Scan for the cell matching the given text and deliver its (x, y) coordinate at center. 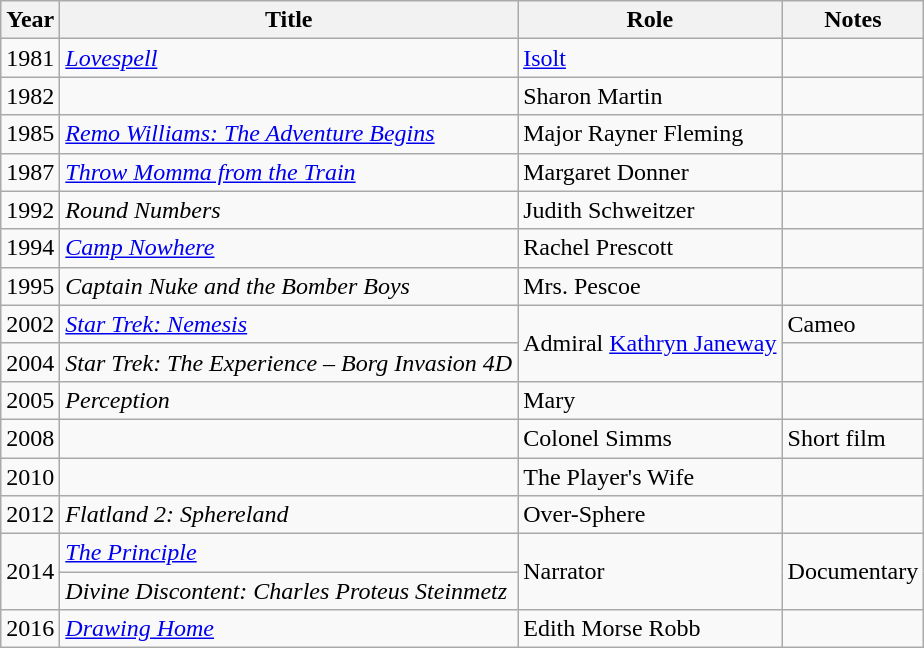
The Principle (289, 553)
Narrator (650, 572)
2002 (30, 324)
The Player's Wife (650, 477)
Isolt (650, 58)
Perception (289, 400)
1995 (30, 286)
Edith Morse Robb (650, 629)
Cameo (853, 324)
2005 (30, 400)
1981 (30, 58)
Rachel Prescott (650, 248)
1985 (30, 134)
Throw Momma from the Train (289, 172)
2004 (30, 362)
Colonel Simms (650, 438)
Year (30, 20)
Flatland 2: Sphereland (289, 515)
2012 (30, 515)
1982 (30, 96)
Notes (853, 20)
1994 (30, 248)
Star Trek: The Experience – Borg Invasion 4D (289, 362)
Camp Nowhere (289, 248)
Drawing Home (289, 629)
Star Trek: Nemesis (289, 324)
2008 (30, 438)
Divine Discontent: Charles Proteus Steinmetz (289, 591)
Sharon Martin (650, 96)
2016 (30, 629)
Lovespell (289, 58)
2010 (30, 477)
Admiral Kathryn Janeway (650, 343)
Mrs. Pescoe (650, 286)
Judith Schweitzer (650, 210)
1992 (30, 210)
Over-Sphere (650, 515)
Captain Nuke and the Bomber Boys (289, 286)
1987 (30, 172)
Role (650, 20)
Margaret Donner (650, 172)
Mary (650, 400)
2014 (30, 572)
Title (289, 20)
Short film (853, 438)
Documentary (853, 572)
Round Numbers (289, 210)
Major Rayner Fleming (650, 134)
Remo Williams: The Adventure Begins (289, 134)
